Determine the [X, Y] coordinate at the center of the cell enclosing the given text.  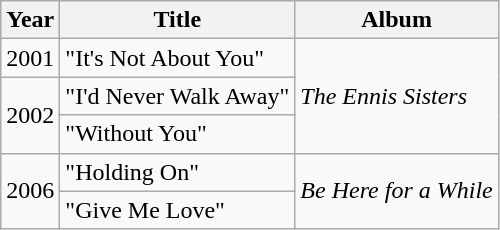
2006 [30, 191]
2002 [30, 115]
The Ennis Sisters [396, 96]
"I'd Never Walk Away" [178, 96]
2001 [30, 58]
Year [30, 20]
"It's Not About You" [178, 58]
Be Here for a While [396, 191]
"Holding On" [178, 172]
"Without You" [178, 134]
Title [178, 20]
Album [396, 20]
"Give Me Love" [178, 210]
